Pinpoint the cell where the given text exists, returning its [X, Y] midpoint coordinate. 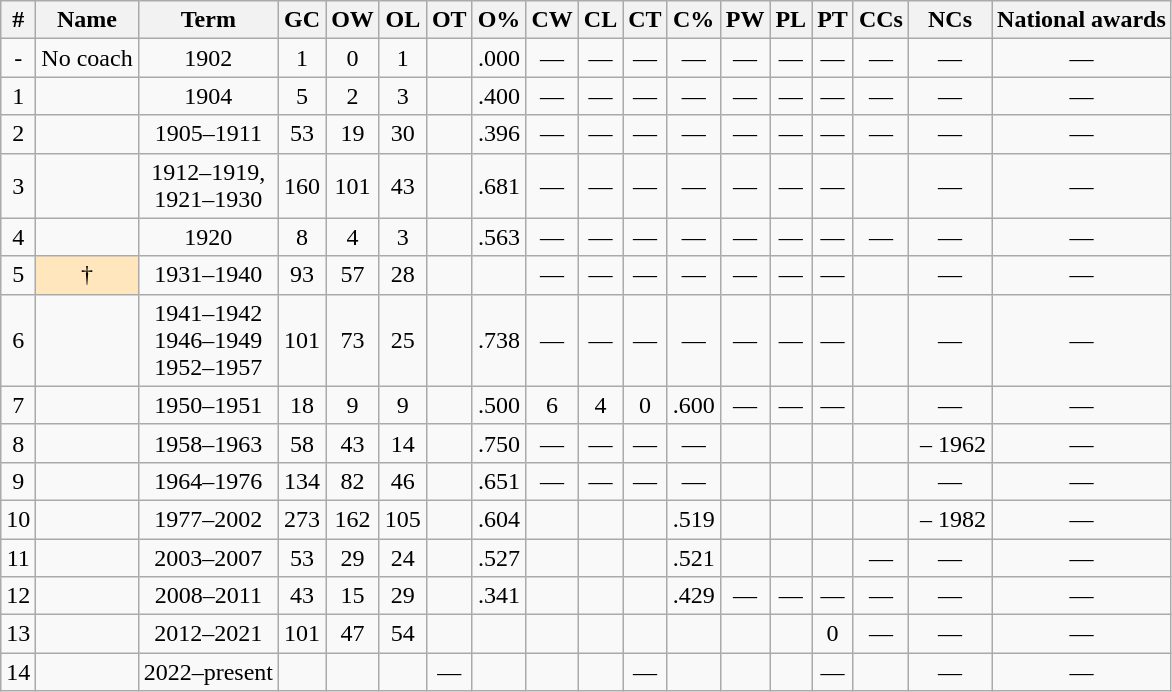
Name [87, 20]
2003–2007 [208, 557]
30 [402, 134]
2022–present [208, 672]
19 [353, 134]
93 [302, 275]
# [18, 20]
PT [833, 20]
1958–1963 [208, 443]
C% [694, 20]
2012–2021 [208, 634]
CL [600, 20]
15 [353, 596]
.521 [694, 557]
OL [402, 20]
73 [353, 340]
– 1962 [950, 443]
.651 [499, 481]
1920 [208, 237]
- [18, 58]
1950–1951 [208, 405]
.396 [499, 134]
1902 [208, 58]
58 [302, 443]
.519 [694, 519]
PW [745, 20]
NCs [950, 20]
PL [791, 20]
.750 [499, 443]
1912–1919,1921–1930 [208, 186]
1941–19421946–19491952–1957 [208, 340]
162 [353, 519]
OW [353, 20]
No coach [87, 58]
O% [499, 20]
.500 [499, 405]
.681 [499, 186]
.429 [694, 596]
1931–1940 [208, 275]
11 [18, 557]
OT [449, 20]
2008–2011 [208, 596]
CW [552, 20]
1905–1911 [208, 134]
57 [353, 275]
1904 [208, 96]
273 [302, 519]
134 [302, 481]
1964–1976 [208, 481]
12 [18, 596]
82 [353, 481]
18 [302, 405]
– 1982 [950, 519]
CT [645, 20]
28 [402, 275]
CCs [880, 20]
105 [402, 519]
.400 [499, 96]
.600 [694, 405]
25 [402, 340]
.341 [499, 596]
GC [302, 20]
Term [208, 20]
† [87, 275]
.000 [499, 58]
46 [402, 481]
54 [402, 634]
24 [402, 557]
47 [353, 634]
.527 [499, 557]
10 [18, 519]
13 [18, 634]
1977–2002 [208, 519]
.563 [499, 237]
National awards [1082, 20]
.604 [499, 519]
.738 [499, 340]
160 [302, 186]
7 [18, 405]
